Pinpoint the cell where the given text exists, returning its [X, Y] midpoint coordinate. 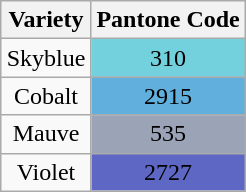
Skyblue [46, 58]
Mauve [46, 134]
310 [168, 58]
Cobalt [46, 96]
535 [168, 134]
Variety [46, 20]
Pantone Code [168, 20]
2915 [168, 96]
Violet [46, 172]
2727 [168, 172]
